From the cell containing the given text, extract its center point as (x, y) coordinate. 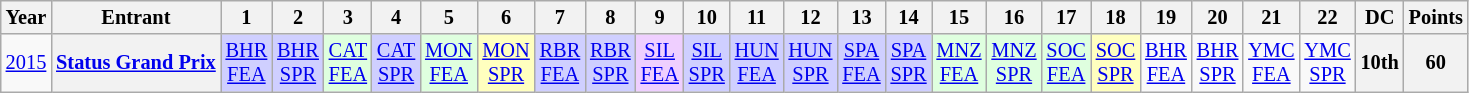
SOCFEA (1066, 63)
5 (448, 17)
3 (348, 17)
HUNSPR (811, 63)
YMCFEA (1271, 63)
15 (960, 17)
SPAFEA (861, 63)
Year (26, 17)
CATFEA (348, 63)
17 (1066, 17)
18 (1116, 17)
60 (1436, 63)
Points (1436, 17)
MONSPR (506, 63)
SOCSPR (1116, 63)
2015 (26, 63)
HUNFEA (757, 63)
RBRFEA (560, 63)
12 (811, 17)
19 (1166, 17)
SILSPR (707, 63)
20 (1218, 17)
11 (757, 17)
Status Grand Prix (136, 63)
YMCSPR (1327, 63)
DC (1380, 17)
1 (247, 17)
22 (1327, 17)
CATSPR (396, 63)
6 (506, 17)
10 (707, 17)
SPASPR (909, 63)
RBRSPR (610, 63)
SILFEA (660, 63)
MONFEA (448, 63)
14 (909, 17)
10th (1380, 63)
2 (298, 17)
7 (560, 17)
MNZSPR (1014, 63)
16 (1014, 17)
4 (396, 17)
21 (1271, 17)
MNZFEA (960, 63)
13 (861, 17)
Entrant (136, 17)
9 (660, 17)
8 (610, 17)
